Extract the [X, Y] coordinate from the center of the cell holding the provided text.  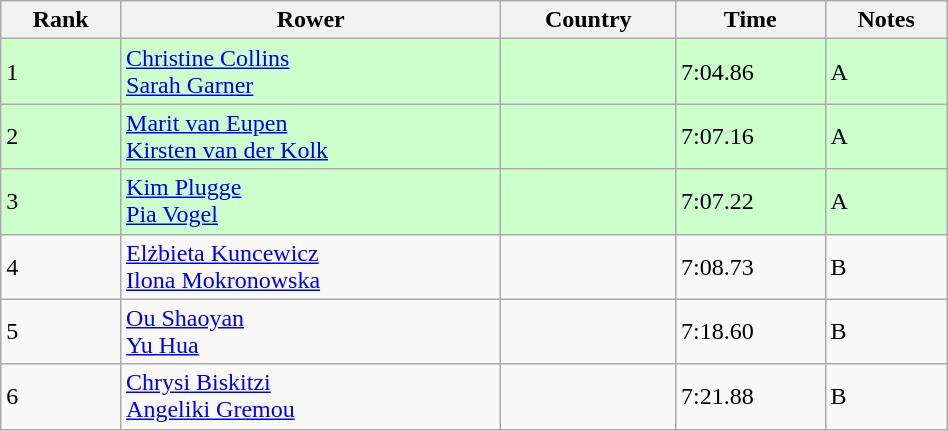
2 [61, 136]
Time [751, 20]
7:21.88 [751, 396]
Rower [311, 20]
7:04.86 [751, 72]
Notes [886, 20]
Kim PluggePia Vogel [311, 202]
3 [61, 202]
7:08.73 [751, 266]
Country [588, 20]
Elżbieta KuncewiczIlona Mokronowska [311, 266]
Ou ShaoyanYu Hua [311, 332]
7:18.60 [751, 332]
1 [61, 72]
Christine CollinsSarah Garner [311, 72]
Chrysi BiskitziAngeliki Gremou [311, 396]
5 [61, 332]
Marit van EupenKirsten van der Kolk [311, 136]
6 [61, 396]
Rank [61, 20]
7:07.16 [751, 136]
7:07.22 [751, 202]
4 [61, 266]
